Detect which cell encompasses the target text, then output its (X, Y) center coordinate. 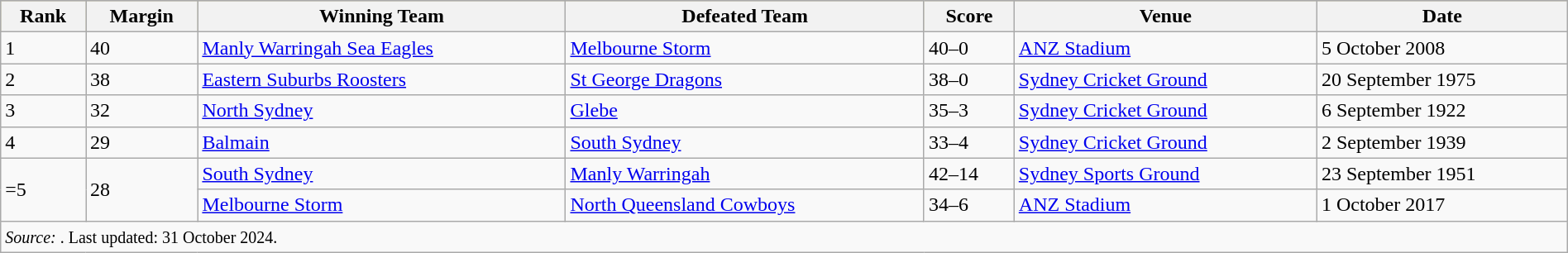
35–3 (969, 111)
Balmain (382, 142)
40–0 (969, 48)
Manly Warringah (745, 174)
North Sydney (382, 111)
5 October 2008 (1442, 48)
Manly Warringah Sea Eagles (382, 48)
4 (43, 142)
Source: . Last updated: 31 October 2024. (784, 236)
Sydney Sports Ground (1165, 174)
St George Dragons (745, 79)
2 September 1939 (1442, 142)
Defeated Team (745, 17)
1 (43, 48)
Eastern Suburbs Roosters (382, 79)
Margin (142, 17)
38–0 (969, 79)
3 (43, 111)
28 (142, 189)
20 September 1975 (1442, 79)
Date (1442, 17)
23 September 1951 (1442, 174)
29 (142, 142)
2 (43, 79)
42–14 (969, 174)
32 (142, 111)
Score (969, 17)
34–6 (969, 205)
38 (142, 79)
=5 (43, 189)
North Queensland Cowboys (745, 205)
6 September 1922 (1442, 111)
40 (142, 48)
Venue (1165, 17)
Winning Team (382, 17)
1 October 2017 (1442, 205)
Rank (43, 17)
33–4 (969, 142)
Glebe (745, 111)
